Provide the [x, y] coordinate of the cell's center where the given text is located.  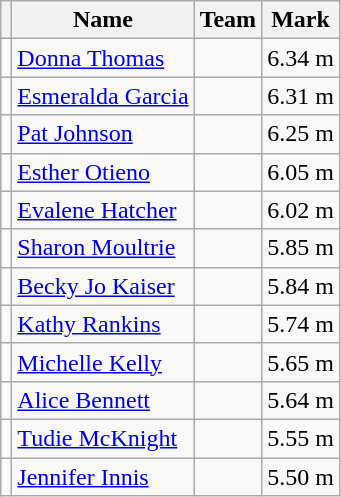
Sharon Moultrie [103, 248]
Becky Jo Kaiser [103, 286]
6.05 m [301, 172]
6.34 m [301, 58]
6.31 m [301, 96]
Esmeralda Garcia [103, 96]
5.74 m [301, 324]
Kathy Rankins [103, 324]
5.65 m [301, 362]
Michelle Kelly [103, 362]
5.85 m [301, 248]
Jennifer Innis [103, 477]
Name [103, 20]
5.55 m [301, 438]
Donna Thomas [103, 58]
Esther Otieno [103, 172]
6.25 m [301, 134]
Evalene Hatcher [103, 210]
Alice Bennett [103, 400]
5.50 m [301, 477]
5.64 m [301, 400]
5.84 m [301, 286]
6.02 m [301, 210]
Tudie McKnight [103, 438]
Team [228, 20]
Mark [301, 20]
Pat Johnson [103, 134]
